For the text-containing cell, return its midpoint in [x, y] coordinate format. 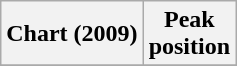
Chart (2009) [72, 34]
Peakposition [189, 34]
